Pinpoint the cell where the given text exists, returning its (x, y) midpoint coordinate. 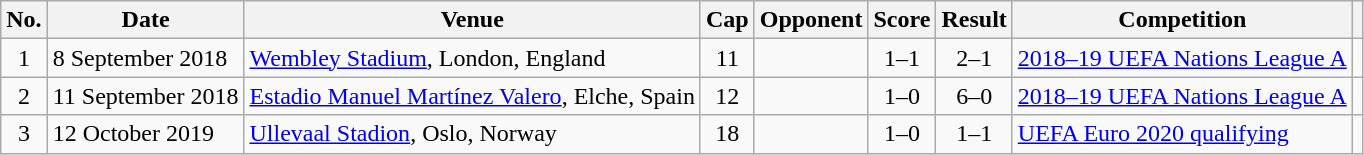
12 October 2019 (146, 134)
Score (902, 20)
Date (146, 20)
Ullevaal Stadion, Oslo, Norway (472, 134)
2 (24, 96)
12 (727, 96)
18 (727, 134)
Wembley Stadium, London, England (472, 58)
Result (974, 20)
2–1 (974, 58)
3 (24, 134)
Venue (472, 20)
Estadio Manuel Martínez Valero, Elche, Spain (472, 96)
6–0 (974, 96)
UEFA Euro 2020 qualifying (1182, 134)
11 September 2018 (146, 96)
Opponent (811, 20)
1 (24, 58)
Cap (727, 20)
11 (727, 58)
Competition (1182, 20)
No. (24, 20)
8 September 2018 (146, 58)
